Return [x, y] of the center of cell containing provided text 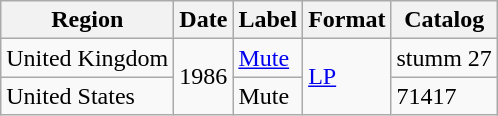
Format [347, 20]
Date [204, 20]
Catalog [444, 20]
LP [347, 77]
1986 [204, 77]
Region [88, 20]
United Kingdom [88, 58]
stumm 27 [444, 58]
71417 [444, 96]
Label [268, 20]
United States [88, 96]
